Determine the [x, y] coordinate at the center of the cell enclosing the given text.  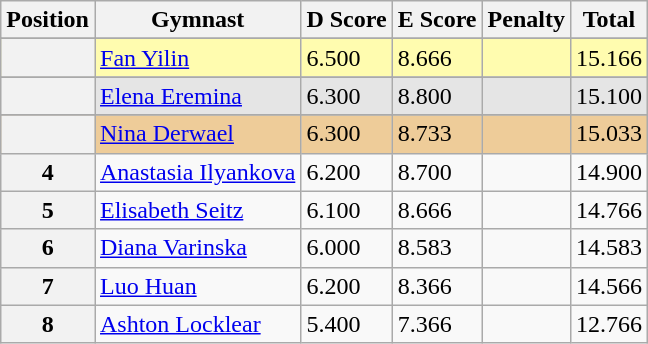
Elisabeth Seitz [197, 210]
Position [48, 20]
5.400 [346, 324]
14.566 [608, 286]
8 [48, 324]
Total [608, 20]
8.583 [437, 248]
8.800 [437, 96]
Fan Yilin [197, 58]
Elena Eremina [197, 96]
8.733 [437, 134]
7 [48, 286]
Luo Huan [197, 286]
8.366 [437, 286]
14.766 [608, 210]
5 [48, 210]
Penalty [526, 20]
6.100 [346, 210]
D Score [346, 20]
Nina Derwael [197, 134]
Diana Varinska [197, 248]
15.033 [608, 134]
14.583 [608, 248]
E Score [437, 20]
15.166 [608, 58]
Anastasia Ilyankova [197, 172]
15.100 [608, 96]
6.500 [346, 58]
Ashton Locklear [197, 324]
6.000 [346, 248]
4 [48, 172]
6 [48, 248]
Gymnast [197, 20]
8.700 [437, 172]
12.766 [608, 324]
14.900 [608, 172]
7.366 [437, 324]
